Capture the cell that displays the provided text and extract its (x, y) central coordinate. 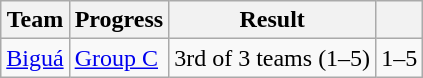
1–5 (400, 58)
Biguá (35, 58)
3rd of 3 teams (1–5) (272, 58)
Group C (118, 58)
Progress (118, 20)
Result (272, 20)
Team (35, 20)
